Provide the (x, y) coordinate of the cell's center where the given text is located.  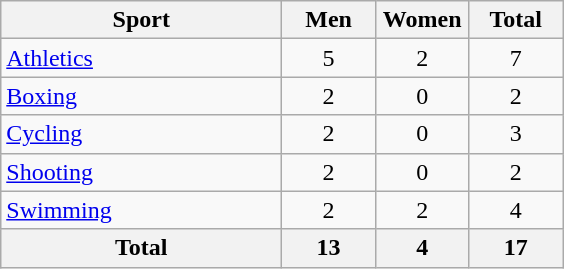
Men (329, 20)
Swimming (142, 210)
Women (422, 20)
Boxing (142, 96)
5 (329, 58)
Sport (142, 20)
Cycling (142, 134)
17 (516, 248)
7 (516, 58)
Athletics (142, 58)
Shooting (142, 172)
3 (516, 134)
13 (329, 248)
